Return the [X, Y] coordinate for the center point of the cell that contains the specified text.  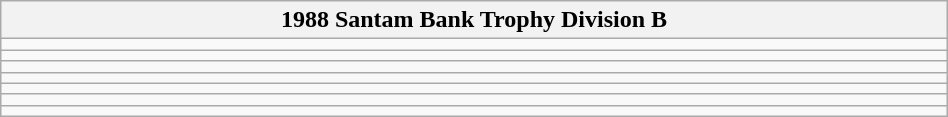
1988 Santam Bank Trophy Division B [474, 20]
